Locate the cell with the specified text and output its [x, y] center coordinate. 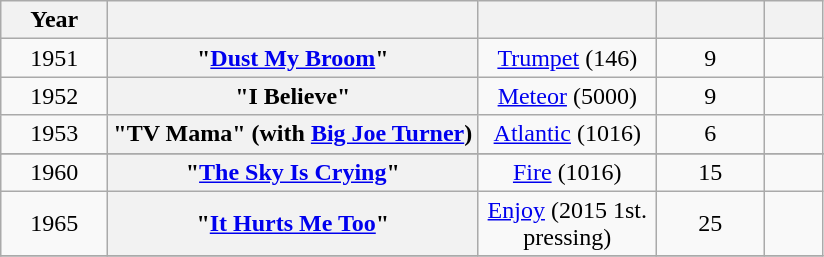
1965 [54, 224]
Enjoy (2015 1st. pressing) [568, 224]
"I Believe" [293, 96]
Meteor (5000) [568, 96]
"Dust My Broom" [293, 58]
1953 [54, 134]
Fire (1016) [568, 172]
Atlantic (1016) [568, 134]
"TV Mama" (with Big Joe Turner) [293, 134]
"The Sky Is Crying" [293, 172]
1960 [54, 172]
1952 [54, 96]
25 [710, 224]
6 [710, 134]
1951 [54, 58]
"It Hurts Me Too" [293, 224]
Year [54, 20]
15 [710, 172]
Trumpet (146) [568, 58]
